Find where the given text appears and provide that cell's center as [X, Y] coordinate. 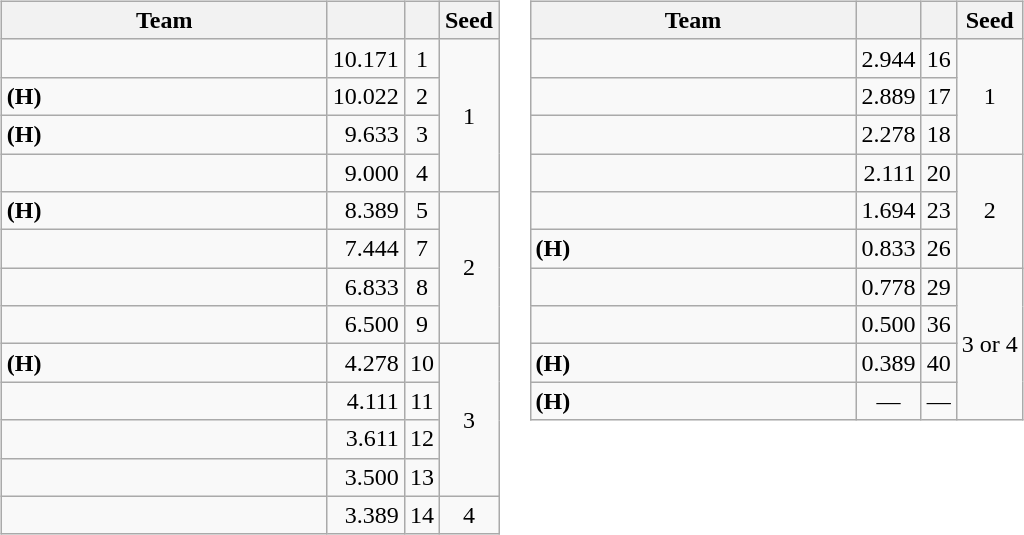
12 [422, 439]
3.389 [366, 515]
1.694 [888, 211]
8 [422, 287]
7 [422, 249]
4.111 [366, 401]
4.278 [366, 363]
10.022 [366, 96]
3.611 [366, 439]
13 [422, 477]
11 [422, 401]
14 [422, 515]
36 [938, 325]
9.000 [366, 173]
6.500 [366, 325]
40 [938, 363]
29 [938, 287]
3 or 4 [990, 344]
3.500 [366, 477]
17 [938, 96]
10.171 [366, 58]
6.833 [366, 287]
26 [938, 249]
2.278 [888, 134]
0.778 [888, 287]
0.389 [888, 363]
16 [938, 58]
8.389 [366, 211]
20 [938, 173]
5 [422, 211]
0.500 [888, 325]
10 [422, 363]
2.944 [888, 58]
7.444 [366, 249]
23 [938, 211]
9 [422, 325]
2.889 [888, 96]
0.833 [888, 249]
9.633 [366, 134]
2.111 [888, 173]
18 [938, 134]
